Identify which cell holds the provided text, then report its [x, y] central coordinate. 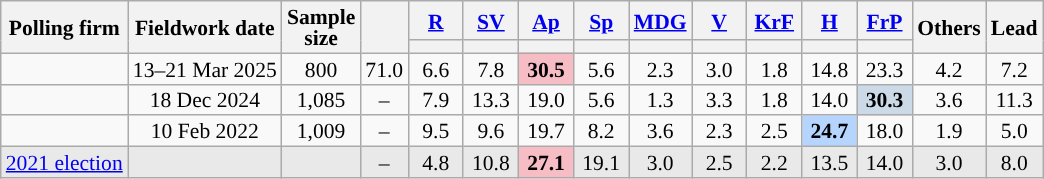
H [830, 20]
KrF [774, 20]
7.2 [1014, 68]
Lead [1014, 27]
14.8 [830, 68]
Others [949, 27]
1,085 [321, 100]
30.5 [546, 68]
Sp [602, 20]
3.3 [720, 100]
6.6 [436, 68]
2.2 [774, 162]
1.3 [660, 100]
10 Feb 2022 [205, 132]
7.8 [490, 68]
18.0 [884, 132]
19.0 [546, 100]
4.2 [949, 68]
V [720, 20]
10.8 [490, 162]
71.0 [384, 68]
19.7 [546, 132]
4.8 [436, 162]
27.1 [546, 162]
1.9 [949, 132]
9.5 [436, 132]
2021 election [64, 162]
FrP [884, 20]
13.3 [490, 100]
9.6 [490, 132]
13–21 Mar 2025 [205, 68]
24.7 [830, 132]
5.0 [1014, 132]
18 Dec 2024 [205, 100]
Ap [546, 20]
23.3 [884, 68]
11.3 [1014, 100]
Samplesize [321, 27]
Fieldwork date [205, 27]
800 [321, 68]
19.1 [602, 162]
7.9 [436, 100]
8.2 [602, 132]
R [436, 20]
SV [490, 20]
30.3 [884, 100]
1,009 [321, 132]
13.5 [830, 162]
8.0 [1014, 162]
MDG [660, 20]
Polling firm [64, 27]
